From the cell containing the given text, extract its center point as (X, Y) coordinate. 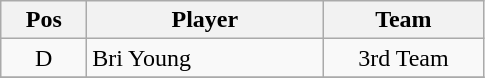
Team (404, 20)
Bri Young (205, 58)
3rd Team (404, 58)
Player (205, 20)
Pos (44, 20)
D (44, 58)
